Identify which cell holds the provided text, then report its (x, y) central coordinate. 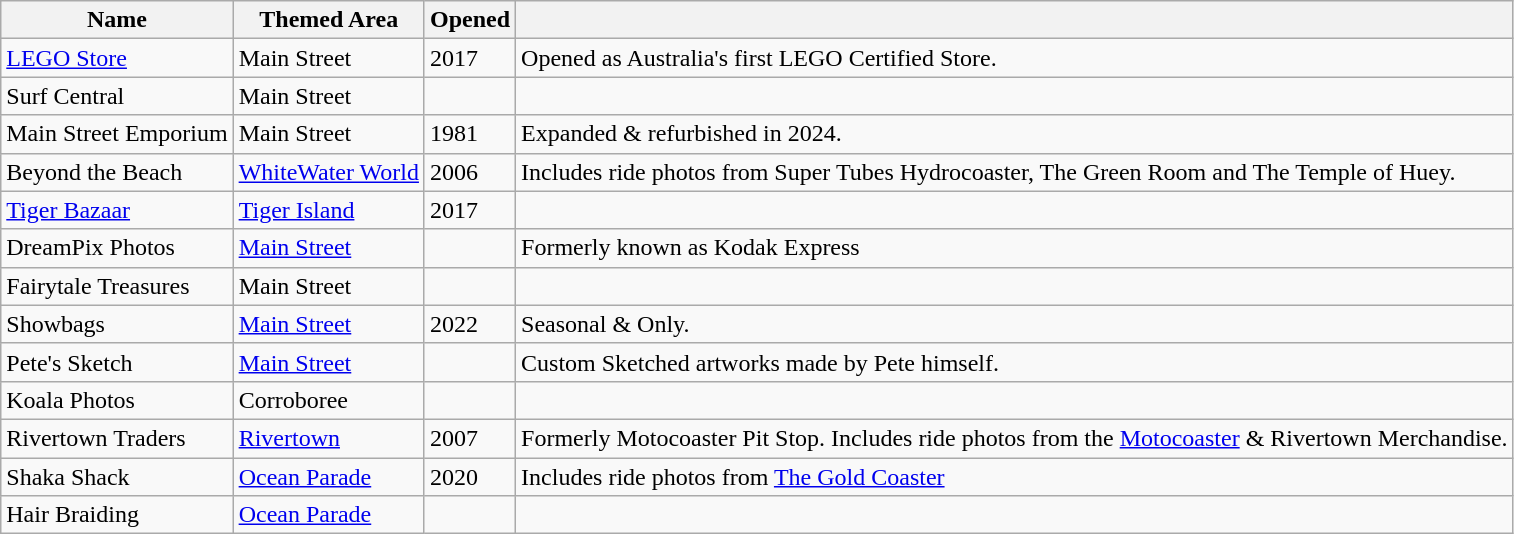
Rivertown (328, 438)
Shaka Shack (117, 477)
Includes ride photos from The Gold Coaster (1015, 477)
Name (117, 20)
Fairytale Treasures (117, 286)
2007 (470, 438)
Main Street Emporium (117, 134)
Surf Central (117, 96)
2020 (470, 477)
Showbags (117, 324)
Expanded & refurbished in 2024. (1015, 134)
WhiteWater World (328, 172)
Opened as Australia's first LEGO Certified Store. (1015, 58)
Hair Braiding (117, 515)
2022 (470, 324)
Opened (470, 20)
1981 (470, 134)
Seasonal & Only. (1015, 324)
Koala Photos (117, 400)
Tiger Island (328, 210)
Themed Area (328, 20)
Tiger Bazaar (117, 210)
LEGO Store (117, 58)
Corroboree (328, 400)
Custom Sketched artworks made by Pete himself. (1015, 362)
Pete's Sketch (117, 362)
Beyond the Beach (117, 172)
DreamPix Photos (117, 248)
2006 (470, 172)
Formerly known as Kodak Express (1015, 248)
Includes ride photos from Super Tubes Hydrocoaster, The Green Room and The Temple of Huey. (1015, 172)
Formerly Motocoaster Pit Stop. Includes ride photos from the Motocoaster & Rivertown Merchandise. (1015, 438)
Rivertown Traders (117, 438)
